Search for the cell housing the specified text and yield its (X, Y) center coordinate. 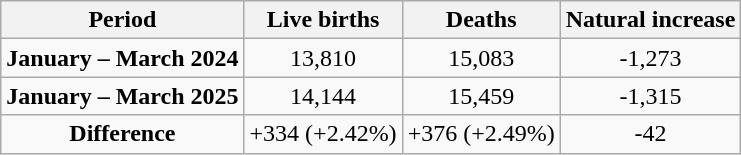
Difference (122, 134)
-1,315 (650, 96)
Live births (323, 20)
January – March 2024 (122, 58)
-1,273 (650, 58)
+376 (+2.49%) (481, 134)
Deaths (481, 20)
January – March 2025 (122, 96)
13,810 (323, 58)
15,083 (481, 58)
14,144 (323, 96)
Natural increase (650, 20)
-42 (650, 134)
+334 (+2.42%) (323, 134)
Period (122, 20)
15,459 (481, 96)
